Capture the cell that displays the provided text and extract its (x, y) central coordinate. 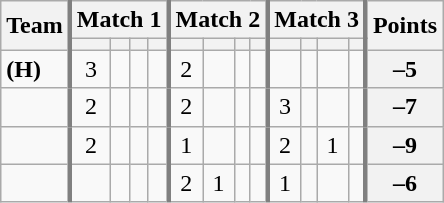
–9 (404, 145)
Team (36, 26)
Match 3 (316, 20)
–7 (404, 107)
Points (404, 26)
–5 (404, 69)
Match 1 (120, 20)
Match 2 (218, 20)
(H) (36, 69)
–6 (404, 183)
